From the cell containing the given text, extract its center point as [x, y] coordinate. 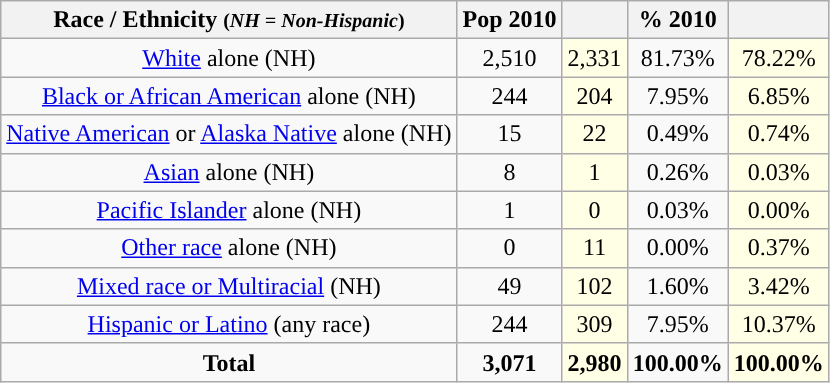
2,980 [594, 362]
2,331 [594, 58]
Native American or Alaska Native alone (NH) [229, 134]
0.49% [678, 134]
Total [229, 362]
Pacific Islander alone (NH) [229, 210]
10.37% [778, 324]
Hispanic or Latino (any race) [229, 324]
3.42% [778, 286]
Mixed race or Multiracial (NH) [229, 286]
0.37% [778, 248]
15 [510, 134]
% 2010 [678, 20]
309 [594, 324]
3,071 [510, 362]
White alone (NH) [229, 58]
Black or African American alone (NH) [229, 96]
204 [594, 96]
2,510 [510, 58]
0.74% [778, 134]
8 [510, 172]
78.22% [778, 58]
11 [594, 248]
81.73% [678, 58]
Asian alone (NH) [229, 172]
49 [510, 286]
Pop 2010 [510, 20]
6.85% [778, 96]
102 [594, 286]
1.60% [678, 286]
Other race alone (NH) [229, 248]
0.26% [678, 172]
22 [594, 134]
Race / Ethnicity (NH = Non-Hispanic) [229, 20]
